For the text-containing cell, return its midpoint in (X, Y) coordinate format. 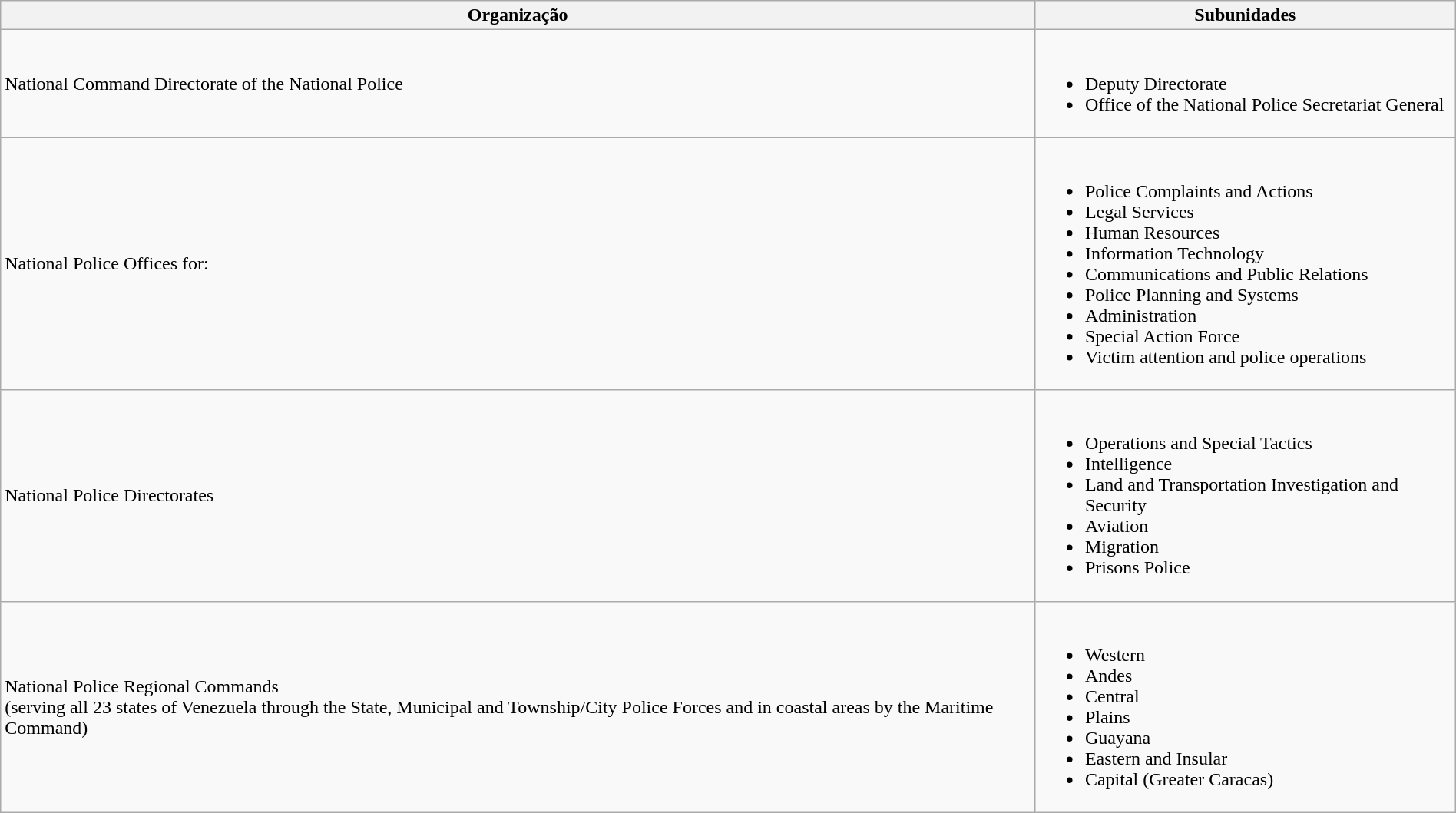
National Police Directorates (518, 496)
Organização (518, 15)
National Command Directorate of the National Police (518, 84)
Deputy DirectorateOffice of the National Police Secretariat General (1245, 84)
National Police Offices for: (518, 264)
WesternAndesCentralPlainsGuayanaEastern and InsularCapital (Greater Caracas) (1245, 706)
Operations and Special TacticsIntelligenceLand and Transportation Investigation and SecurityAviationMigrationPrisons Police (1245, 496)
Subunidades (1245, 15)
